Extract the (X, Y) coordinate from the center of the cell holding the provided text.  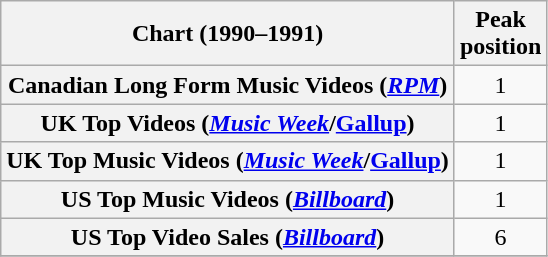
Chart (1990–1991) (228, 34)
US Top Music Videos (Billboard) (228, 199)
US Top Video Sales (Billboard) (228, 237)
6 (500, 237)
UK Top Videos (Music Week/Gallup) (228, 123)
Peakposition (500, 34)
UK Top Music Videos (Music Week/Gallup) (228, 161)
Canadian Long Form Music Videos (RPM) (228, 85)
